Scan for the cell matching the given text and deliver its [x, y] coordinate at center. 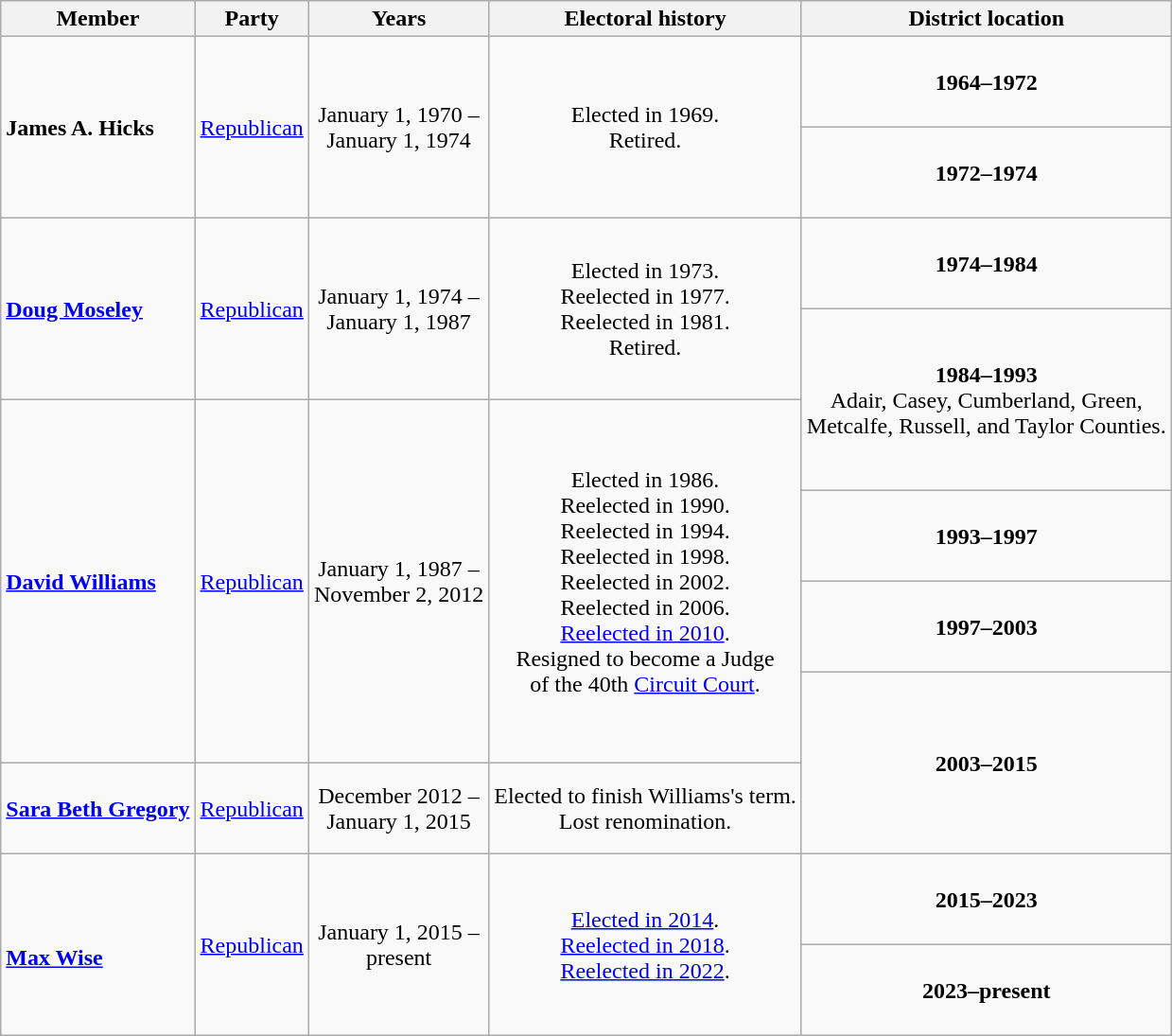
Party [252, 19]
Elected in 1969.Retired. [645, 128]
Sara Beth Gregory [98, 809]
1997–2003 [986, 627]
Doug Moseley [98, 309]
1972–1974 [986, 173]
Max Wise [98, 945]
District location [986, 19]
2015–2023 [986, 900]
1964–1972 [986, 82]
James A. Hicks [98, 128]
January 1, 1974 –January 1, 1987 [398, 309]
Elected in 2014.Reelected in 2018.Reelected in 2022. [645, 945]
David Williams [98, 582]
Years [398, 19]
Elected in 1973.Reelected in 1977.Reelected in 1981.Retired. [645, 309]
1974–1984 [986, 264]
1984–1993Adair, Casey, Cumberland, Green,Metcalfe, Russell, and Taylor Counties. [986, 400]
2003–2015 [986, 764]
2023–present [986, 991]
January 1, 1987 –November 2, 2012 [398, 582]
December 2012 –January 1, 2015 [398, 809]
Member [98, 19]
Elected to finish Williams's term.Lost renomination. [645, 809]
1993–1997 [986, 536]
Electoral history [645, 19]
January 1, 2015 –present [398, 945]
January 1, 1970 –January 1, 1974 [398, 128]
